For the text-containing cell, return its midpoint in (X, Y) coordinate format. 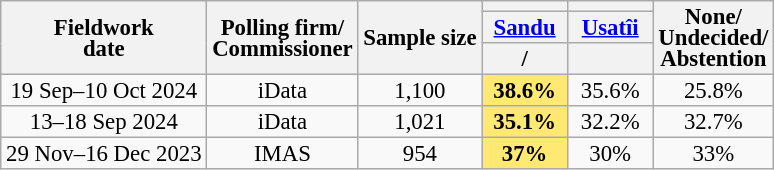
32.7% (714, 122)
37% (525, 154)
Polling firm/Commissioner (282, 38)
Sandu (525, 28)
13–18 Sep 2024 (104, 122)
25.8% (714, 91)
33% (714, 154)
1,021 (420, 122)
None/Undecided/Abstention (714, 38)
35.1% (525, 122)
35.6% (610, 91)
Sample size (420, 38)
Usatîi (610, 28)
IMAS (282, 154)
/ (525, 59)
Fieldworkdate (104, 38)
29 Nov–16 Dec 2023 (104, 154)
954 (420, 154)
32.2% (610, 122)
1,100 (420, 91)
19 Sep–10 Oct 2024 (104, 91)
30% (610, 154)
38.6% (525, 91)
